Extract the [x, y] coordinate from the center of the cell holding the provided text.  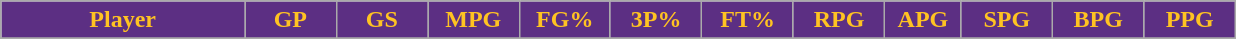
MPG [474, 20]
PPG [1190, 20]
3P% [656, 20]
APG [923, 20]
BPG [1098, 20]
GP [290, 20]
FT% [748, 20]
RPG [838, 20]
FG% [564, 20]
GS [382, 20]
SPG [1006, 20]
Player [123, 20]
